For the text-containing cell, return its midpoint in [x, y] coordinate format. 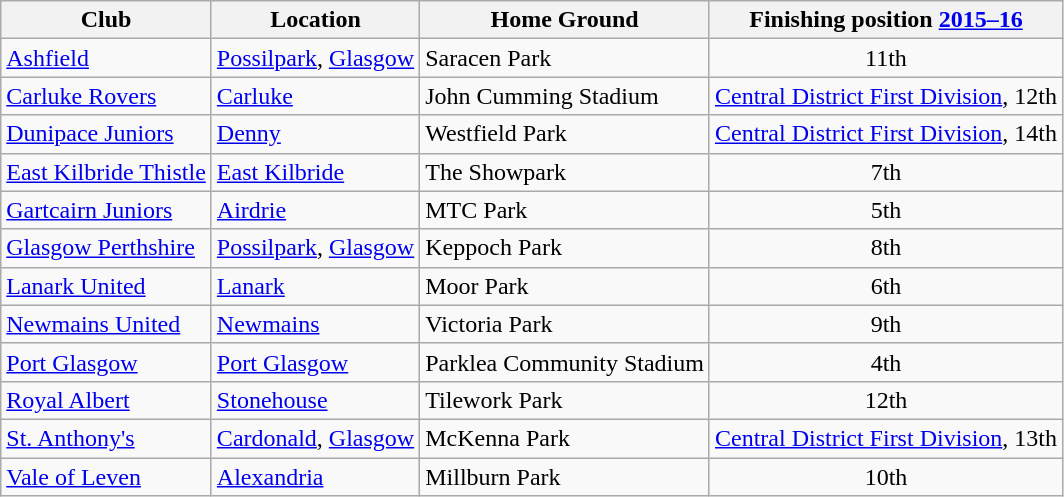
Location [315, 20]
Home Ground [565, 20]
Lanark United [106, 286]
Gartcairn Juniors [106, 210]
Tilework Park [565, 400]
Cardonald, Glasgow [315, 438]
Central District First Division, 12th [886, 96]
Keppoch Park [565, 248]
Lanark [315, 286]
7th [886, 172]
Club [106, 20]
5th [886, 210]
4th [886, 362]
St. Anthony's [106, 438]
Denny [315, 134]
Finishing position 2015–16 [886, 20]
Moor Park [565, 286]
Parklea Community Stadium [565, 362]
Carluke Rovers [106, 96]
East Kilbride Thistle [106, 172]
John Cumming Stadium [565, 96]
Saracen Park [565, 58]
Airdrie [315, 210]
Central District First Division, 13th [886, 438]
Westfield Park [565, 134]
The Showpark [565, 172]
Newmains United [106, 324]
Central District First Division, 14th [886, 134]
Royal Albert [106, 400]
Carluke [315, 96]
10th [886, 477]
Ashfield [106, 58]
Newmains [315, 324]
Stonehouse [315, 400]
Victoria Park [565, 324]
Alexandria [315, 477]
12th [886, 400]
9th [886, 324]
McKenna Park [565, 438]
Glasgow Perthshire [106, 248]
Vale of Leven [106, 477]
8th [886, 248]
11th [886, 58]
East Kilbride [315, 172]
Millburn Park [565, 477]
MTC Park [565, 210]
6th [886, 286]
Dunipace Juniors [106, 134]
